Pinpoint the cell where the given text exists, returning its [X, Y] midpoint coordinate. 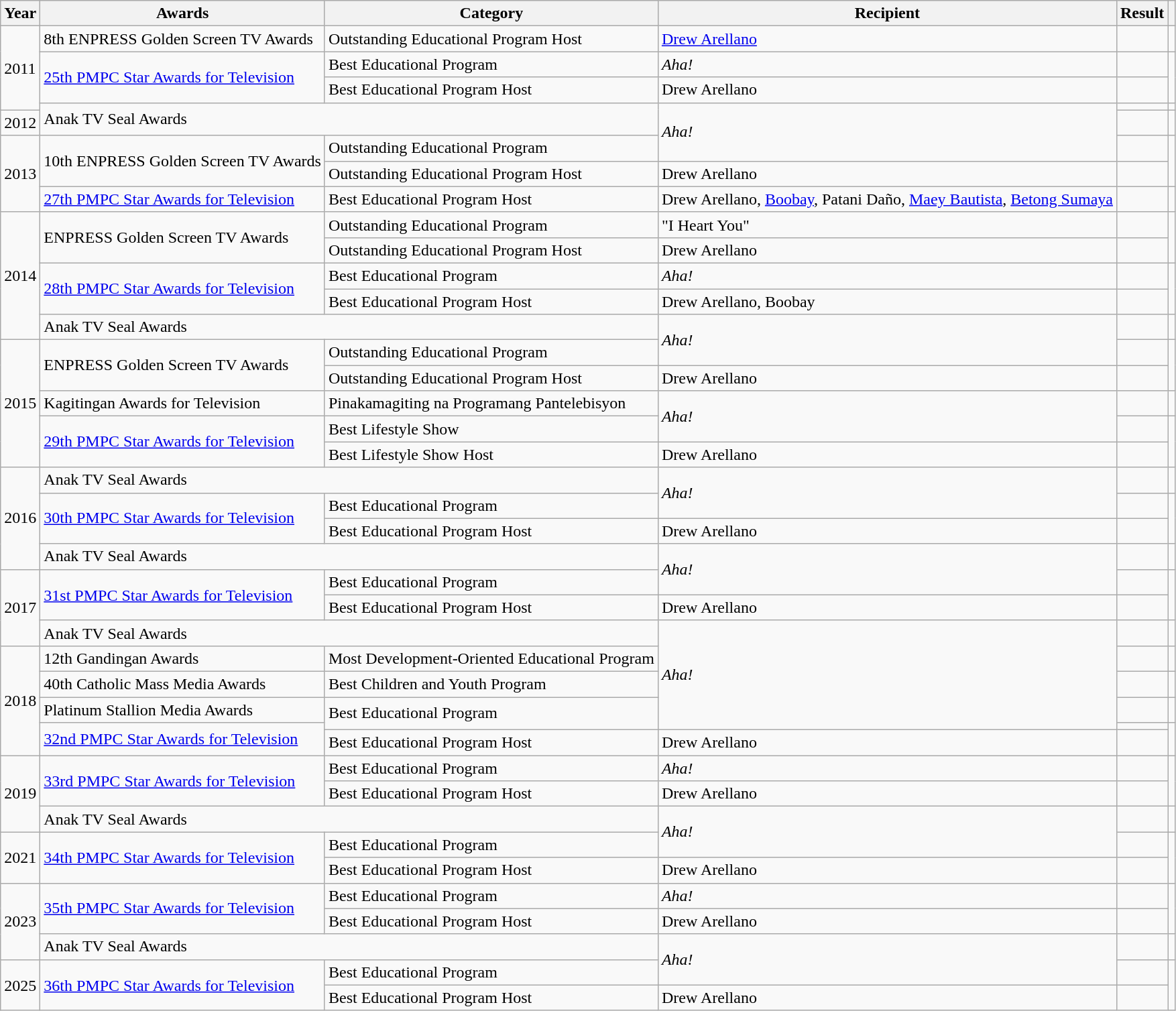
40th Catholic Mass Media Awards [182, 684]
31st PMPC Star Awards for Television [182, 595]
2016 [20, 518]
8th ENPRESS Golden Screen TV Awards [182, 39]
2015 [20, 404]
2021 [20, 857]
2014 [20, 276]
Awards [182, 13]
29th PMPC Star Awards for Television [182, 442]
Category [491, 13]
Drew Arellano, Boobay [887, 301]
28th PMPC Star Awards for Television [182, 288]
36th PMPC Star Awards for Television [182, 985]
Year [20, 13]
10th ENPRESS Golden Screen TV Awards [182, 161]
2018 [20, 700]
34th PMPC Star Awards for Television [182, 857]
2017 [20, 607]
Best Lifestyle Show [491, 429]
33rd PMPC Star Awards for Television [182, 781]
2013 [20, 174]
Platinum Stallion Media Awards [182, 710]
2012 [20, 123]
32nd PMPC Star Awards for Television [182, 739]
Pinakamagiting na Programang Pantelebisyon [491, 404]
Most Development-Oriented Educational Program [491, 658]
Drew Arellano, Boobay, Patani Daño, Maey Bautista, Betong Sumaya [887, 199]
Recipient [887, 13]
Result [1142, 13]
Best Children and Youth Program [491, 684]
2019 [20, 794]
"I Heart You" [887, 225]
Kagitingan Awards for Television [182, 404]
12th Gandingan Awards [182, 658]
35th PMPC Star Awards for Television [182, 908]
2011 [20, 68]
25th PMPC Star Awards for Television [182, 77]
Best Lifestyle Show Host [491, 455]
2023 [20, 921]
2025 [20, 985]
30th PMPC Star Awards for Television [182, 518]
27th PMPC Star Awards for Television [182, 199]
